Output the (X, Y) coordinate of the center of the cell containing the given text.  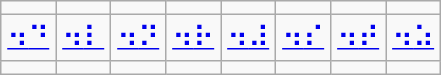
⠲⠇ (84, 38)
⠲⠞ (358, 38)
⠲⠵ (414, 38)
⠲⠙ (28, 38)
⠲⠝ (138, 38)
⠲⠼ (248, 38)
⠲⠗ (194, 38)
⠲⠎ (304, 38)
